Pinpoint the cell where the given text exists, returning its [x, y] midpoint coordinate. 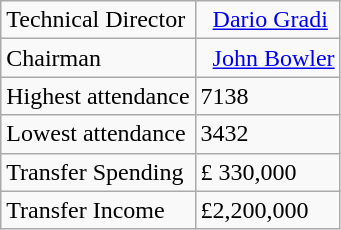
Transfer Income [98, 210]
Transfer Spending [98, 172]
£ 330,000 [268, 172]
3432 [268, 134]
£2,200,000 [268, 210]
Chairman [98, 58]
Dario Gradi [268, 20]
Lowest attendance [98, 134]
Technical Director [98, 20]
Highest attendance [98, 96]
John Bowler [268, 58]
7138 [268, 96]
